From the cell containing the given text, extract its center point as [x, y] coordinate. 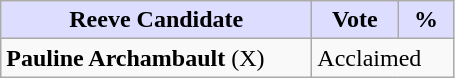
Acclaimed [383, 58]
Reeve Candidate [156, 20]
% [426, 20]
Pauline Archambault (X) [156, 58]
Vote [355, 20]
